Locate the cell with the specified text and output its (x, y) center coordinate. 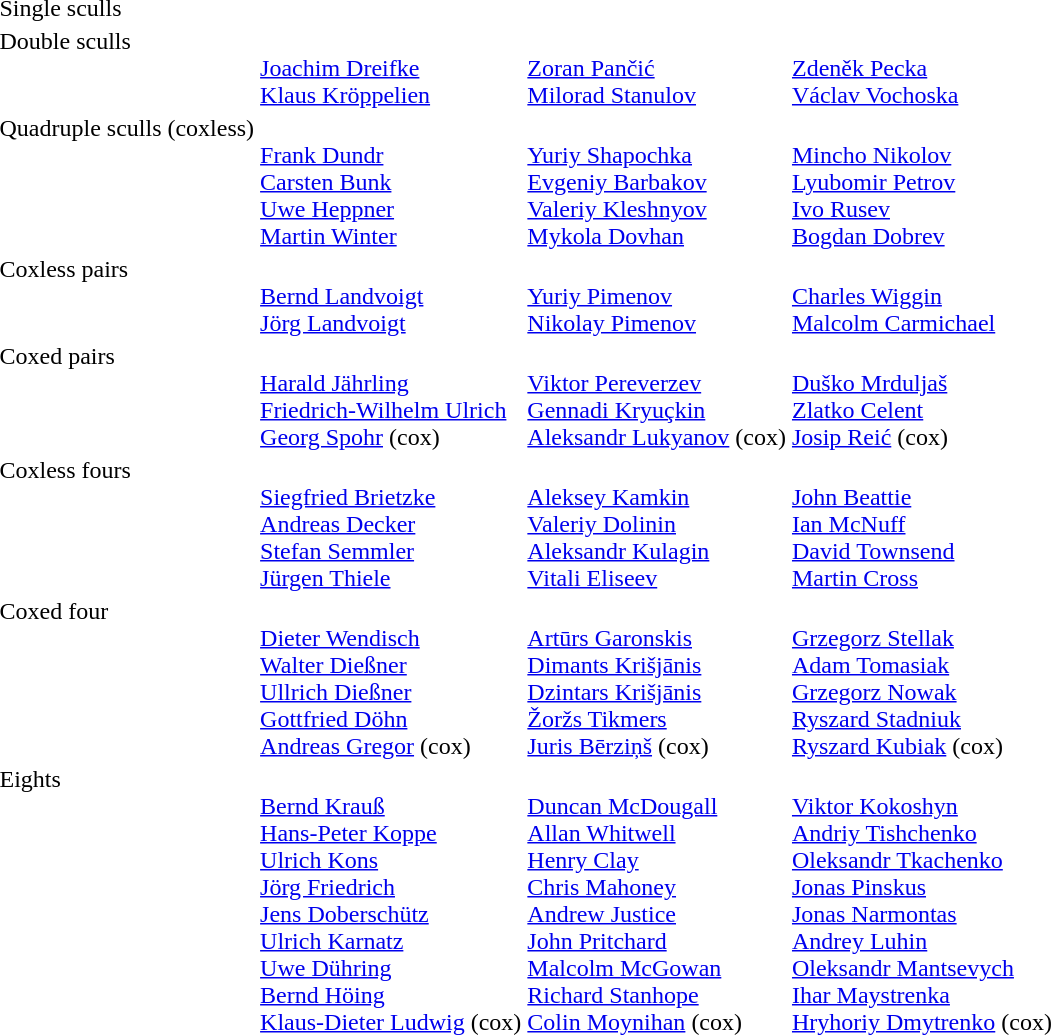
Frank DundrCarsten BunkUwe HeppnerMartin Winter (391, 182)
Harald JährlingFriedrich-Wilhelm UlrichGeorg Spohr (cox) (391, 396)
Joachim Dreifke Klaus Kröppelien (391, 68)
Viktor PereverzevGennadi KryuçkinAleksandr Lukyanov (cox) (657, 396)
Aleksey KamkinValeriy DolininAleksandr KulaginVitali Eliseev (657, 524)
Dieter WendischWalter DießnerUllrich DießnerGottfried DöhnAndreas Gregor (cox) (391, 678)
Yuriy PimenovNikolay Pimenov (657, 296)
Bernd LandvoigtJörg Landvoigt (391, 296)
Siegfried BrietzkeAndreas DeckerStefan SemmlerJürgen Thiele (391, 524)
Yuriy ShapochkaEvgeniy BarbakovValeriy KleshnyovMykola Dovhan (657, 182)
Zoran Pančić Milorad Stanulov (657, 68)
Artūrs GaronskisDimants KrišjānisDzintars KrišjānisŽoržs TikmersJuris Bērziņš (cox) (657, 678)
